For the text-containing cell, return its midpoint in [X, Y] coordinate format. 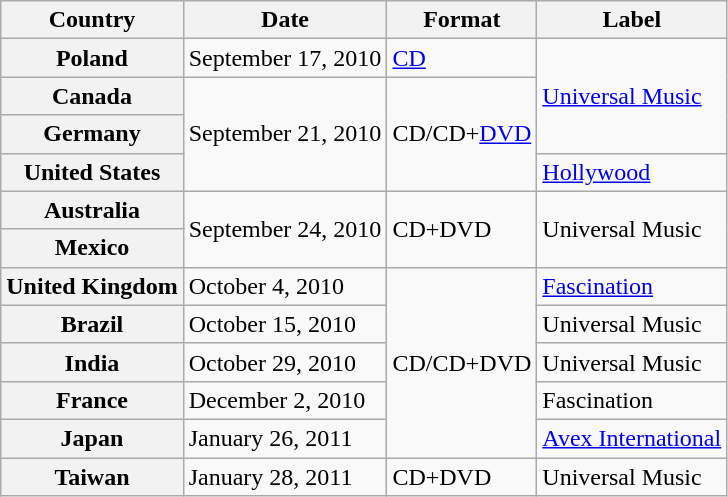
September 17, 2010 [285, 58]
Hollywood [632, 172]
Taiwan [92, 477]
January 26, 2011 [285, 438]
Canada [92, 96]
Avex International [632, 438]
Brazil [92, 324]
Country [92, 20]
December 2, 2010 [285, 400]
Date [285, 20]
France [92, 400]
October 4, 2010 [285, 286]
October 29, 2010 [285, 362]
Australia [92, 210]
United States [92, 172]
September 21, 2010 [285, 134]
Mexico [92, 248]
India [92, 362]
Japan [92, 438]
October 15, 2010 [285, 324]
Format [462, 20]
CD [462, 58]
September 24, 2010 [285, 229]
Poland [92, 58]
United Kingdom [92, 286]
Germany [92, 134]
January 28, 2011 [285, 477]
Label [632, 20]
